Locate the cell with the specified text and output its (X, Y) center coordinate. 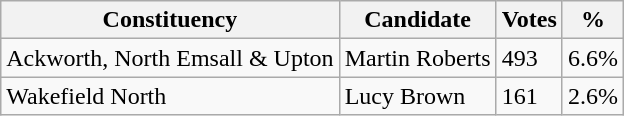
Wakefield North (170, 96)
Ackworth, North Emsall & Upton (170, 58)
% (592, 20)
2.6% (592, 96)
6.6% (592, 58)
Candidate (418, 20)
Constituency (170, 20)
161 (529, 96)
Votes (529, 20)
Lucy Brown (418, 96)
Martin Roberts (418, 58)
493 (529, 58)
